Extract the [x, y] coordinate from the center of the cell holding the provided text.  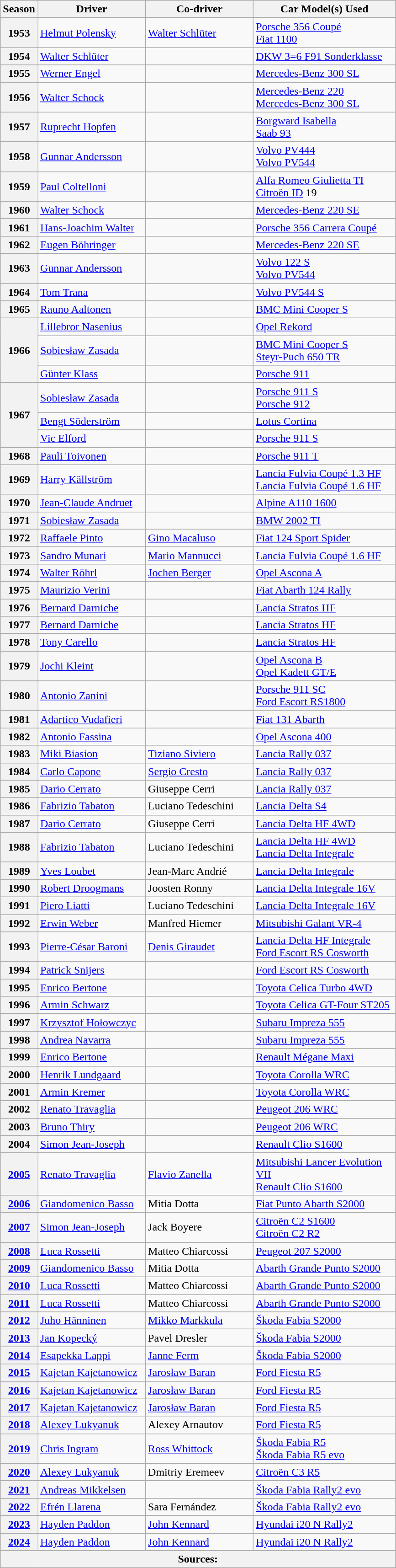
Fiat Punto Abarth S2000 [324, 1204]
1953 [19, 33]
Renault Mégane Maxi [324, 1057]
1972 [19, 538]
Esapekka Lappi [91, 1355]
Sources: [198, 1559]
2007 [19, 1227]
Miki Biasion [91, 754]
Jochi Kleint [91, 666]
1984 [19, 771]
Janne Ferm [200, 1355]
1991 [19, 905]
Bengt Söderström [91, 421]
Lillebror Nasenius [91, 327]
1971 [19, 520]
Ross Whittock [200, 1449]
1960 [19, 210]
1980 [19, 696]
Porsche 911 SPorsche 912 [324, 398]
Henrik Lundgaard [91, 1075]
Andreas Mikkelsen [91, 1489]
Jan Kopecký [91, 1338]
2008 [19, 1251]
Ford Escort RS Cosworth [324, 970]
Sandro Munari [91, 555]
Yves Loubet [91, 871]
1976 [19, 608]
2017 [19, 1407]
2022 [19, 1507]
Hans-Joachim Walter [91, 227]
Jochen Berger [200, 573]
Flavio Zanella [200, 1174]
2015 [19, 1373]
Lancia Fulvia Coupé 1.6 HF [324, 555]
2019 [19, 1449]
2012 [19, 1321]
Volvo PV444Volvo PV544 [324, 156]
Günter Klass [91, 374]
1962 [19, 245]
Erwin Weber [91, 923]
Co-driver [200, 9]
1998 [19, 1040]
Škoda Fabia R5Škoda Fabia R5 evo [324, 1449]
1967 [19, 415]
2011 [19, 1303]
Mercedes-Benz 300 SL [324, 74]
Sergio Cresto [200, 771]
Toyota Celica GT-Four ST205 [324, 1005]
Mario Mannucci [200, 555]
1955 [19, 74]
2016 [19, 1390]
Volvo 122 SVolvo PV544 [324, 268]
Maurizio Verini [91, 590]
Ruprecht Hopfen [91, 127]
2013 [19, 1338]
Bruno Thiry [91, 1127]
Eugen Böhringer [91, 245]
Opel Ascona A [324, 573]
1956 [19, 97]
2014 [19, 1355]
Porsche 356 Carrera Coupé [324, 227]
Krzysztof Hołowczyc [91, 1022]
Tiziano Siviero [200, 754]
1996 [19, 1005]
2023 [19, 1524]
Pavel Dresler [200, 1338]
1974 [19, 573]
1999 [19, 1057]
Citroën C3 R5 [324, 1472]
Walter Röhrl [91, 573]
Sara Fernández [200, 1507]
2005 [19, 1174]
1997 [19, 1022]
1988 [19, 847]
Lancia Delta HF 4WDLancia Delta Integrale [324, 847]
Season [19, 9]
Armin Schwarz [91, 1005]
Porsche 911 [324, 374]
1965 [19, 310]
Porsche 911 SCFord Escort RS1800 [324, 696]
Adartico Vudafieri [91, 719]
Chris Ingram [91, 1449]
1986 [19, 806]
Carlo Capone [91, 771]
Antonio Zanini [91, 696]
Peugeot 207 S2000 [324, 1251]
Rauno Aaltonen [91, 310]
Porsche 356 CoupéFiat 1100 [324, 33]
Opel Ascona 400 [324, 737]
Porsche 911 T [324, 456]
2020 [19, 1472]
1961 [19, 227]
Opel Rekord [324, 327]
Lotus Cortina [324, 421]
1970 [19, 503]
1958 [19, 156]
Tony Carello [91, 642]
1992 [19, 923]
Lancia Delta Integrale [324, 871]
Jean-Claude Andruet [91, 503]
2024 [19, 1541]
1959 [19, 187]
1968 [19, 456]
Borgward IsabellaSaab 93 [324, 127]
Mitsubishi Lancer Evolution VIIRenault Clio S1600 [324, 1174]
Mitsubishi Galant VR-4 [324, 923]
Raffaele Pinto [91, 538]
1989 [19, 871]
1977 [19, 625]
Lancia Delta S4 [324, 806]
Patrick Snijers [91, 970]
1957 [19, 127]
Manfred Hiemer [200, 923]
Alexey Arnautov [200, 1425]
Harry Källström [91, 479]
Vic Elford [91, 439]
1978 [19, 642]
Mikko Markkula [200, 1321]
1964 [19, 292]
1973 [19, 555]
Joosten Ronny [200, 888]
Pierre-César Baroni [91, 947]
1995 [19, 988]
Paul Coltelloni [91, 187]
Robert Droogmans [91, 888]
Volvo PV544 S [324, 292]
2001 [19, 1092]
Lancia Delta HF IntegraleFord Escort RS Cosworth [324, 947]
Lancia Fulvia Coupé 1.3 HFLancia Fulvia Coupé 1.6 HF [324, 479]
Juho Hänninen [91, 1321]
1975 [19, 590]
2003 [19, 1127]
1966 [19, 350]
1979 [19, 666]
1954 [19, 56]
1987 [19, 824]
2021 [19, 1489]
Jean-Marc Andrié [200, 871]
Porsche 911 S [324, 439]
Mercedes-Benz 220Mercedes-Benz 300 SL [324, 97]
Renault Clio S1600 [324, 1144]
2009 [19, 1268]
Toyota Celica Turbo 4WD [324, 988]
1963 [19, 268]
2018 [19, 1425]
Car Model(s) Used [324, 9]
BMC Mini Cooper S [324, 310]
1985 [19, 789]
Gino Macaluso [200, 538]
Helmut Polensky [91, 33]
Tom Trana [91, 292]
Piero Liatti [91, 905]
Lancia Delta HF 4WD [324, 824]
Dmitriy Eremeev [200, 1472]
Opel Ascona BOpel Kadett GT/E [324, 666]
2010 [19, 1286]
2000 [19, 1075]
1990 [19, 888]
Efrén Llarena [91, 1507]
Alpine A110 1600 [324, 503]
1981 [19, 719]
2002 [19, 1109]
Andrea Navarra [91, 1040]
DKW 3=6 F91 Sonderklasse [324, 56]
Citroën C2 S1600Citroën C2 R2 [324, 1227]
Fiat 124 Sport Spider [324, 538]
Antonio Fassina [91, 737]
1993 [19, 947]
BMW 2002 TI [324, 520]
Pauli Toivonen [91, 456]
Fiat 131 Abarth [324, 719]
Alfa Romeo Giulietta TICitroën ID 19 [324, 187]
2006 [19, 1204]
Armin Kremer [91, 1092]
BMC Mini Cooper SSteyr-Puch 650 TR [324, 350]
Fiat Abarth 124 Rally [324, 590]
Jack Boyere [200, 1227]
Denis Giraudet [200, 947]
Driver [91, 9]
1994 [19, 970]
1983 [19, 754]
2004 [19, 1144]
1969 [19, 479]
Werner Engel [91, 74]
1982 [19, 737]
